Pinpoint the cell where the given text exists, returning its [x, y] midpoint coordinate. 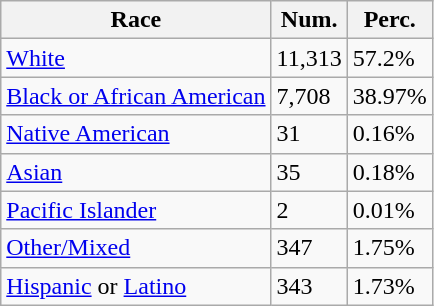
White [136, 58]
Asian [136, 172]
Perc. [390, 20]
7,708 [309, 96]
1.75% [390, 248]
1.73% [390, 286]
31 [309, 134]
343 [309, 286]
Race [136, 20]
0.18% [390, 172]
Native American [136, 134]
Black or African American [136, 96]
Num. [309, 20]
2 [309, 210]
35 [309, 172]
0.01% [390, 210]
Pacific Islander [136, 210]
38.97% [390, 96]
Other/Mixed [136, 248]
57.2% [390, 58]
Hispanic or Latino [136, 286]
0.16% [390, 134]
347 [309, 248]
11,313 [309, 58]
